Return [X, Y] of the center of cell containing provided text 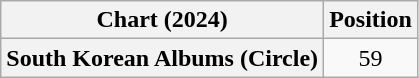
Position [371, 20]
Chart (2024) [162, 20]
South Korean Albums (Circle) [162, 58]
59 [371, 58]
